Determine the (x, y) coordinate at the center of the cell enclosing the given text.  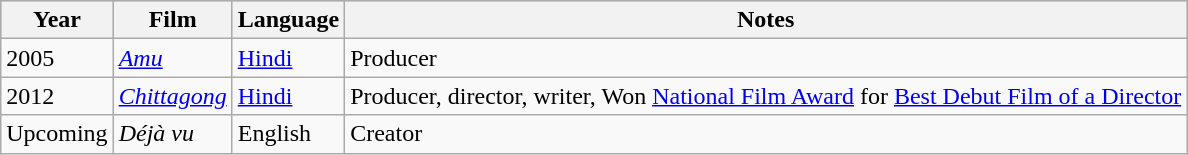
2005 (57, 58)
Amu (172, 58)
Creator (766, 134)
Producer, director, writer, Won National Film Award for Best Debut Film of a Director (766, 96)
English (288, 134)
Upcoming (57, 134)
Film (172, 20)
Language (288, 20)
Year (57, 20)
Producer (766, 58)
Notes (766, 20)
Chittagong (172, 96)
2012 (57, 96)
Déjà vu (172, 134)
